Locate the cell with the specified text and output its (X, Y) center coordinate. 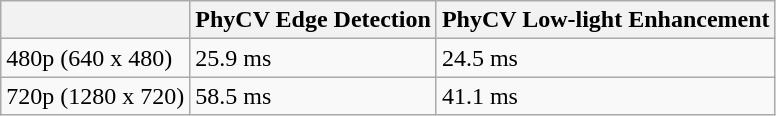
PhyCV Edge Detection (314, 20)
480p (640 x 480) (96, 58)
720p (1280 x 720) (96, 96)
24.5 ms (606, 58)
25.9 ms (314, 58)
41.1 ms (606, 96)
58.5 ms (314, 96)
PhyCV Low-light Enhancement (606, 20)
